Return the [X, Y] coordinate for the center point of the cell that contains the specified text.  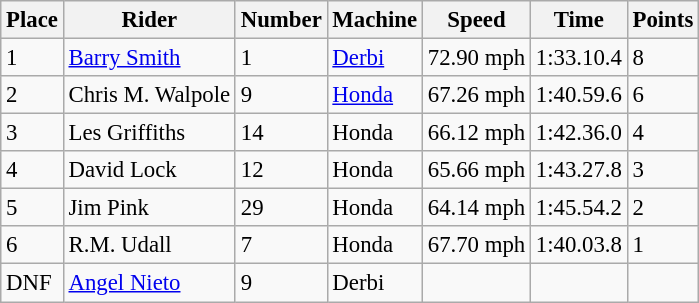
7 [281, 245]
8 [662, 58]
Barry Smith [149, 58]
67.26 mph [476, 95]
1:42.36.0 [580, 133]
29 [281, 208]
Place [32, 20]
DNF [32, 283]
Points [662, 20]
64.14 mph [476, 208]
Jim Pink [149, 208]
67.70 mph [476, 245]
66.12 mph [476, 133]
Machine [374, 20]
Speed [476, 20]
12 [281, 170]
72.90 mph [476, 58]
R.M. Udall [149, 245]
1:43.27.8 [580, 170]
Angel Nieto [149, 283]
65.66 mph [476, 170]
1:33.10.4 [580, 58]
1:45.54.2 [580, 208]
1:40.03.8 [580, 245]
5 [32, 208]
Number [281, 20]
David Lock [149, 170]
Les Griffiths [149, 133]
Chris M. Walpole [149, 95]
Rider [149, 20]
Time [580, 20]
1:40.59.6 [580, 95]
14 [281, 133]
